Determine the (X, Y) coordinate at the center of the cell enclosing the given text.  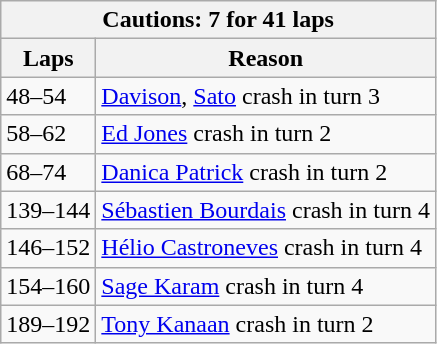
146–152 (48, 248)
189–192 (48, 324)
68–74 (48, 172)
139–144 (48, 210)
Cautions: 7 for 41 laps (218, 20)
Sébastien Bourdais crash in turn 4 (266, 210)
Ed Jones crash in turn 2 (266, 134)
48–54 (48, 96)
Hélio Castroneves crash in turn 4 (266, 248)
Sage Karam crash in turn 4 (266, 286)
Reason (266, 58)
58–62 (48, 134)
Tony Kanaan crash in turn 2 (266, 324)
154–160 (48, 286)
Danica Patrick crash in turn 2 (266, 172)
Davison, Sato crash in turn 3 (266, 96)
Laps (48, 58)
